Capture the cell that displays the provided text and extract its (X, Y) central coordinate. 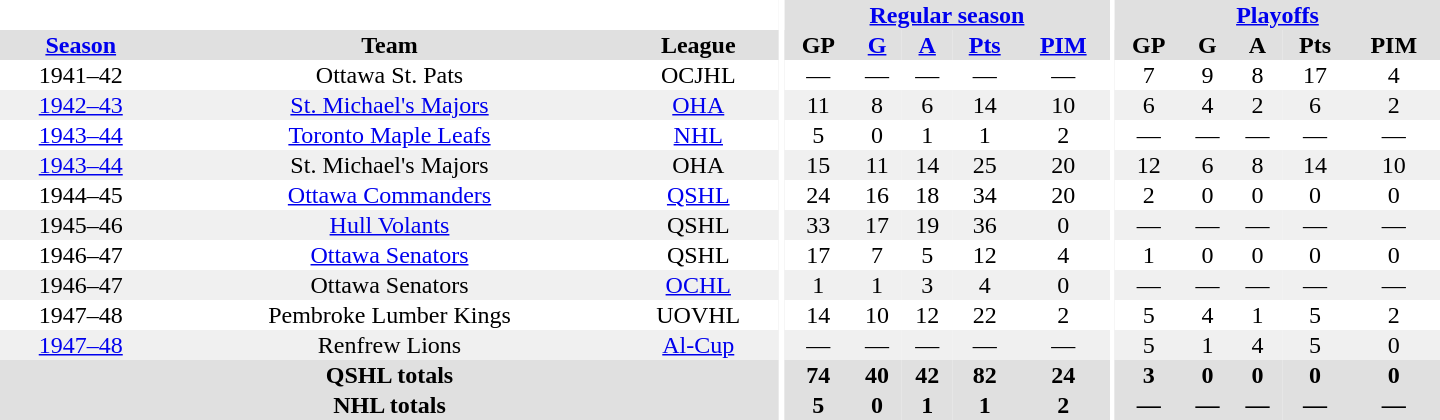
Playoffs (1278, 15)
Toronto Maple Leafs (390, 135)
Al-Cup (699, 345)
1944–45 (81, 195)
League (699, 45)
40 (877, 375)
Ottawa Commanders (390, 195)
25 (984, 165)
Hull Volants (390, 225)
Ottawa St. Pats (390, 75)
74 (818, 375)
9 (1207, 75)
NHL totals (390, 405)
1942–43 (81, 105)
22 (984, 315)
82 (984, 375)
Regular season (948, 15)
16 (877, 195)
UOVHL (699, 315)
42 (927, 375)
36 (984, 225)
1941–42 (81, 75)
1945–46 (81, 225)
QSHL totals (390, 375)
NHL (699, 135)
OCHL (699, 285)
34 (984, 195)
15 (818, 165)
Team (390, 45)
Season (81, 45)
18 (927, 195)
OCJHL (699, 75)
19 (927, 225)
Pembroke Lumber Kings (390, 315)
Renfrew Lions (390, 345)
33 (818, 225)
